Return (x, y) of the center of cell containing provided text 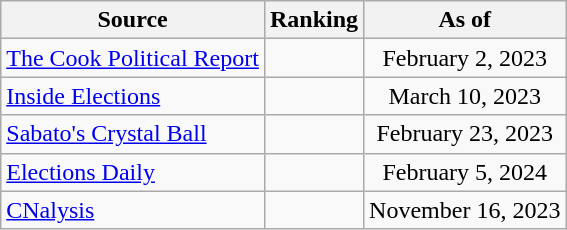
February 23, 2023 (465, 134)
November 16, 2023 (465, 210)
February 5, 2024 (465, 172)
As of (465, 20)
The Cook Political Report (133, 58)
Sabato's Crystal Ball (133, 134)
Elections Daily (133, 172)
Inside Elections (133, 96)
February 2, 2023 (465, 58)
CNalysis (133, 210)
Ranking (314, 20)
Source (133, 20)
March 10, 2023 (465, 96)
